Provide the [x, y] coordinate of the cell's center where the given text is located.  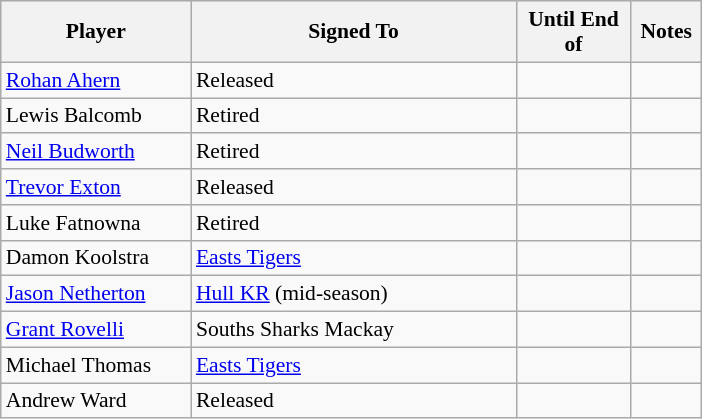
Rohan Ahern [96, 80]
Damon Koolstra [96, 258]
Hull KR (mid-season) [354, 294]
Notes [666, 32]
Jason Netherton [96, 294]
Trevor Exton [96, 187]
Andrew Ward [96, 401]
Until End of [574, 32]
Luke Fatnowna [96, 223]
Lewis Balcomb [96, 116]
Souths Sharks Mackay [354, 330]
Neil Budworth [96, 152]
Player [96, 32]
Grant Rovelli [96, 330]
Signed To [354, 32]
Michael Thomas [96, 365]
